For the text-containing cell, return its midpoint in (x, y) coordinate format. 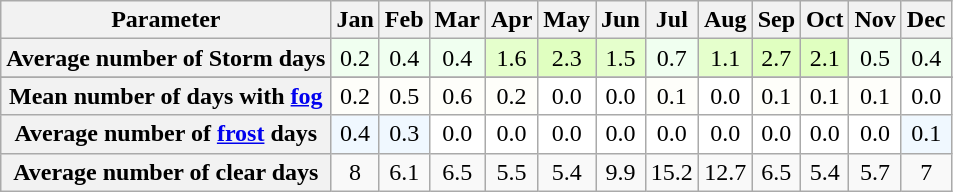
2.1 (825, 58)
Nov (875, 20)
Jul (672, 20)
Jan (355, 20)
7 (926, 172)
0.6 (457, 96)
Mar (457, 20)
Oct (825, 20)
2.3 (567, 58)
Parameter (166, 20)
Apr (511, 20)
5.7 (875, 172)
Mean number of days with fog (166, 96)
1.1 (725, 58)
May (567, 20)
1.6 (511, 58)
5.5 (511, 172)
Dec (926, 20)
Jun (621, 20)
1.5 (621, 58)
Aug (725, 20)
6.1 (404, 172)
9.9 (621, 172)
Sep (776, 20)
2.7 (776, 58)
15.2 (672, 172)
Average number of frost days (166, 134)
Average number of clear days (166, 172)
12.7 (725, 172)
0.3 (404, 134)
Average number of Storm days (166, 58)
0.7 (672, 58)
8 (355, 172)
Feb (404, 20)
